Determine the (x, y) coordinate at the center of the cell enclosing the given text.  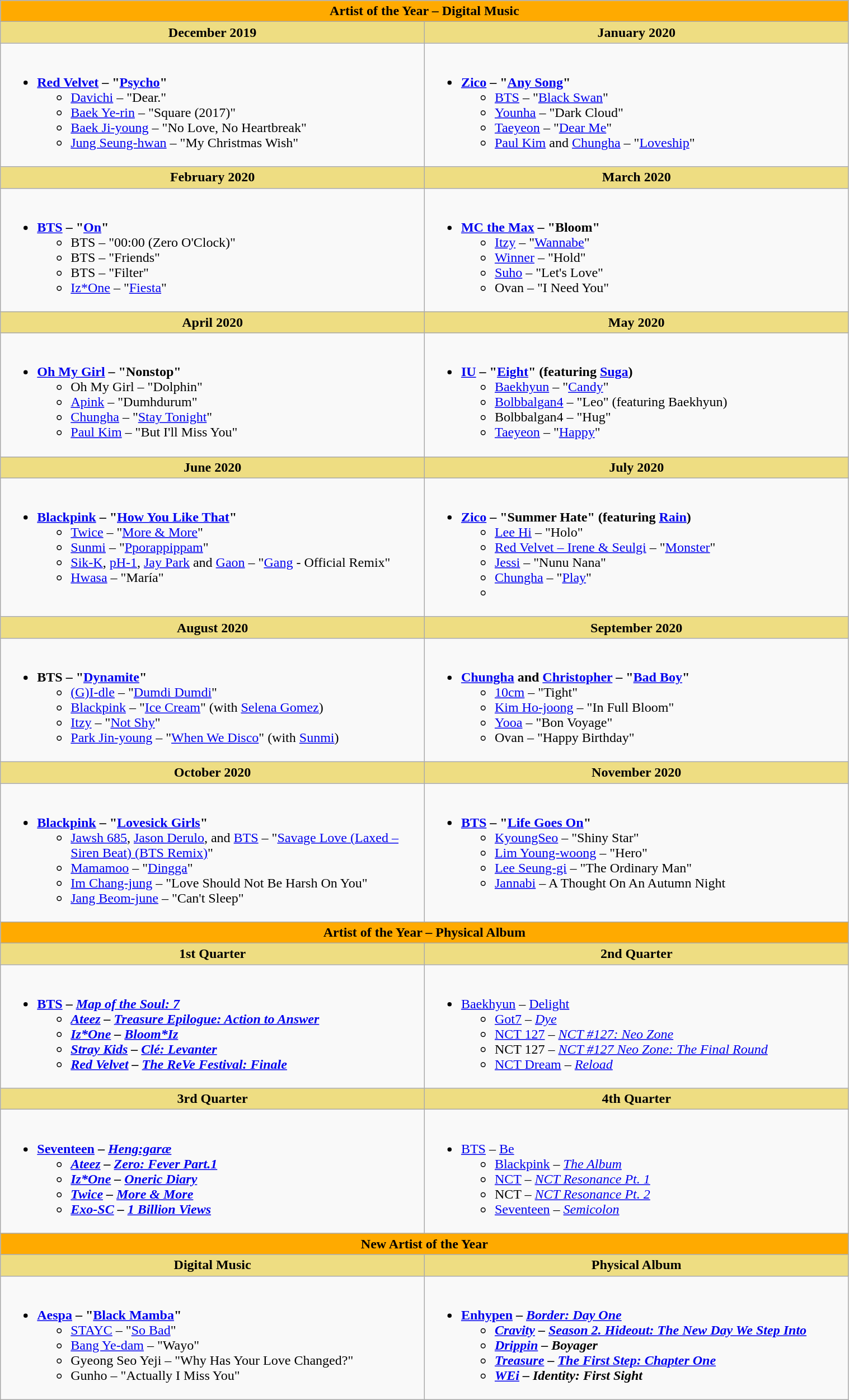
BTS – Be Blackpink – The AlbumNCT – NCT Resonance Pt. 1NCT – NCT Resonance Pt. 2Seventeen – Semicolon (636, 1172)
Seventeen – Heng:garæ Ateez – Zero: Fever Part.1Iz*One – Oneric DiaryTwice – More & MoreExo-SC – 1 Billion Views (213, 1172)
February 2020 (213, 177)
October 2020 (213, 772)
2nd Quarter (636, 954)
May 2020 (636, 322)
August 2020 (213, 627)
Digital Music (213, 1265)
June 2020 (213, 467)
Aespa – "Black Mamba" STAYC – "So Bad"Bang Ye-dam – "Wayo"Gyeong Seo Yeji – "Why Has Your Love Changed?"Gunho – "Actually I Miss You" (213, 1337)
Baekhyun – Delight Got7 – DyeNCT 127 – NCT #127: Neo ZoneNCT 127 – NCT #127 Neo Zone: The Final RoundNCT Dream – Reload (636, 1026)
Oh My Girl – "Nonstop" Oh My Girl – "Dolphin"Apink – "Dumhdurum"Chungha – "Stay Tonight"Paul Kim – "But I'll Miss You" (213, 395)
November 2020 (636, 772)
Chungha and Christopher – "Bad Boy" 10cm – "Tight"Kim Ho-joong – "In Full Bloom"Yooa – "Bon Voyage"Ovan – "Happy Birthday" (636, 699)
Artist of the Year – Physical Album (424, 933)
BTS – "Life Goes On" KyoungSeo – "Shiny Star"Lim Young-woong – "Hero"Lee Seung-gi – "The Ordinary Man"Jannabi – A Thought On An Autumn Night (636, 853)
BTS – "Dynamite" (G)I-dle – "Dumdi Dumdi"Blackpink – "Ice Cream" (with Selena Gomez)Itzy – "Not Shy"Park Jin-young – "When We Disco" (with Sunmi) (213, 699)
3rd Quarter (213, 1099)
Physical Album (636, 1265)
January 2020 (636, 32)
April 2020 (213, 322)
BTS – "On" BTS – "00:00 (Zero O'Clock)"BTS – "Friends"BTS – "Filter"Iz*One – "Fiesta" (213, 250)
July 2020 (636, 467)
MC the Max – "Bloom" Itzy – "Wannabe"Winner – "Hold"Suho – "Let's Love"Ovan – "I Need You" (636, 250)
Zico – "Summer Hate" (featuring Rain) Lee Hi – "Holo"Red Velvet – Irene & Seulgi – "Monster"Jessi – "Nunu Nana"Chungha – "Play" (636, 547)
Zico – "Any Song" BTS – "Black Swan"Younha – "Dark Cloud"Taeyeon – "Dear Me"Paul Kim and Chungha – "Loveship" (636, 105)
March 2020 (636, 177)
IU – "Eight" (featuring Suga) Baekhyun – "Candy"Bolbbalgan4 – "Leo" (featuring Baekhyun)Bolbbalgan4 – "Hug"Taeyeon – "Happy" (636, 395)
New Artist of the Year (424, 1244)
4th Quarter (636, 1099)
Blackpink – "How You Like That" Twice – "More & More"Sunmi – "Pporappippam"Sik-K, pH-1, Jay Park and Gaon – "Gang - Official Remix"Hwasa – "María" (213, 547)
1st Quarter (213, 954)
December 2019 (213, 32)
September 2020 (636, 627)
BTS – Map of the Soul: 7 Ateez – Treasure Epilogue: Action to AnswerIz*One – Bloom*IzStray Kids – Clé: LevanterRed Velvet – The ReVe Festival: Finale (213, 1026)
Artist of the Year – Digital Music (424, 11)
Red Velvet – "Psycho" Davichi – "Dear."Baek Ye-rin – "Square (2017)"Baek Ji-young – "No Love, No Heartbreak"Jung Seung-hwan – "My Christmas Wish" (213, 105)
